Extract the [x, y] coordinate from the center of the cell holding the provided text.  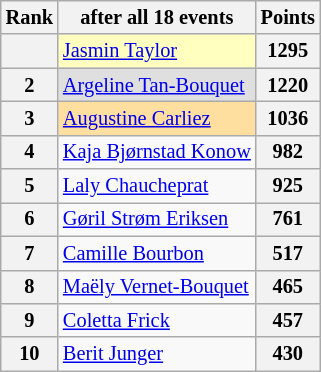
4 [30, 152]
8 [30, 287]
1295 [288, 51]
Coletta Frick [157, 320]
Maëly Vernet-Bouquet [157, 287]
Kaja Bjørnstad Konow [157, 152]
465 [288, 287]
6 [30, 219]
Points [288, 17]
7 [30, 253]
2 [30, 85]
Argeline Tan-Bouquet [157, 85]
after all 18 events [157, 17]
430 [288, 354]
3 [30, 118]
Laly Chaucheprat [157, 186]
Berit Junger [157, 354]
925 [288, 186]
Jasmin Taylor [157, 51]
5 [30, 186]
Rank [30, 17]
1220 [288, 85]
457 [288, 320]
10 [30, 354]
Augustine Carliez [157, 118]
Camille Bourbon [157, 253]
517 [288, 253]
761 [288, 219]
982 [288, 152]
9 [30, 320]
Gøril Strøm Eriksen [157, 219]
1036 [288, 118]
